Output the (X, Y) coordinate of the center of the cell containing the given text.  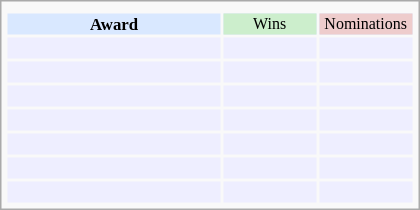
Award (114, 24)
Wins (270, 24)
Nominations (366, 24)
